Return [X, Y] of the center of cell containing provided text 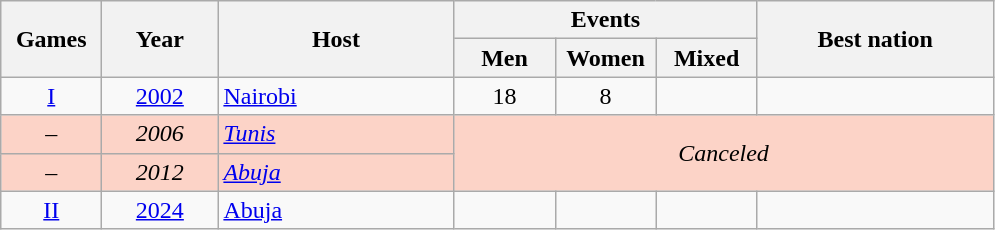
I [52, 96]
Canceled [724, 153]
Women [606, 58]
Year [160, 39]
2006 [160, 134]
2024 [160, 210]
Tunis [336, 134]
Mixed [706, 58]
Events [606, 20]
2002 [160, 96]
Men [504, 58]
II [52, 210]
2012 [160, 172]
Best nation [875, 39]
Games [52, 39]
Nairobi [336, 96]
Host [336, 39]
18 [504, 96]
8 [606, 96]
